For the text-containing cell, return its midpoint in (X, Y) coordinate format. 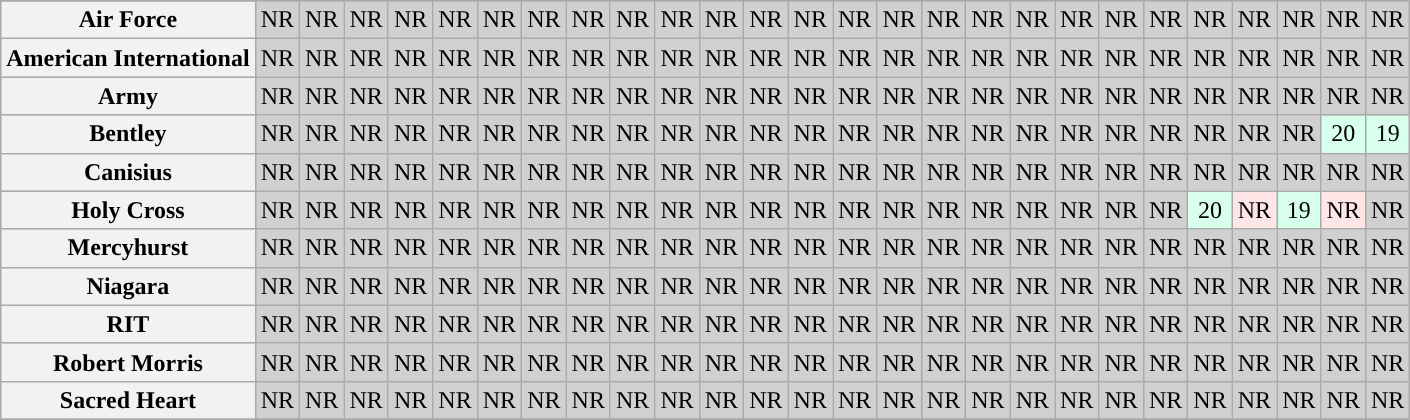
Air Force (128, 20)
RIT (128, 324)
Bentley (128, 134)
Sacred Heart (128, 400)
Army (128, 96)
Mercyhurst (128, 248)
American International (128, 58)
Robert Morris (128, 362)
Niagara (128, 286)
Canisius (128, 172)
Holy Cross (128, 210)
